Find where the given text appears and provide that cell's center as [x, y] coordinate. 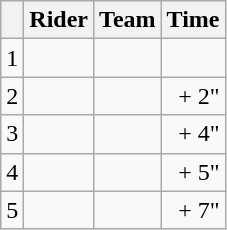
+ 2" [193, 96]
Time [193, 20]
Rider [59, 20]
Team [128, 20]
1 [12, 58]
5 [12, 210]
4 [12, 172]
3 [12, 134]
+ 4" [193, 134]
2 [12, 96]
+ 5" [193, 172]
+ 7" [193, 210]
